Return [X, Y] of the center of cell containing provided text 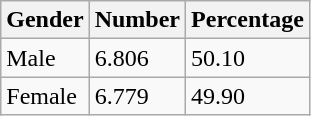
Percentage [248, 20]
Number [137, 20]
6.806 [137, 58]
Female [45, 96]
50.10 [248, 58]
Male [45, 58]
Gender [45, 20]
6.779 [137, 96]
49.90 [248, 96]
